Identify which cell holds the provided text, then report its [X, Y] central coordinate. 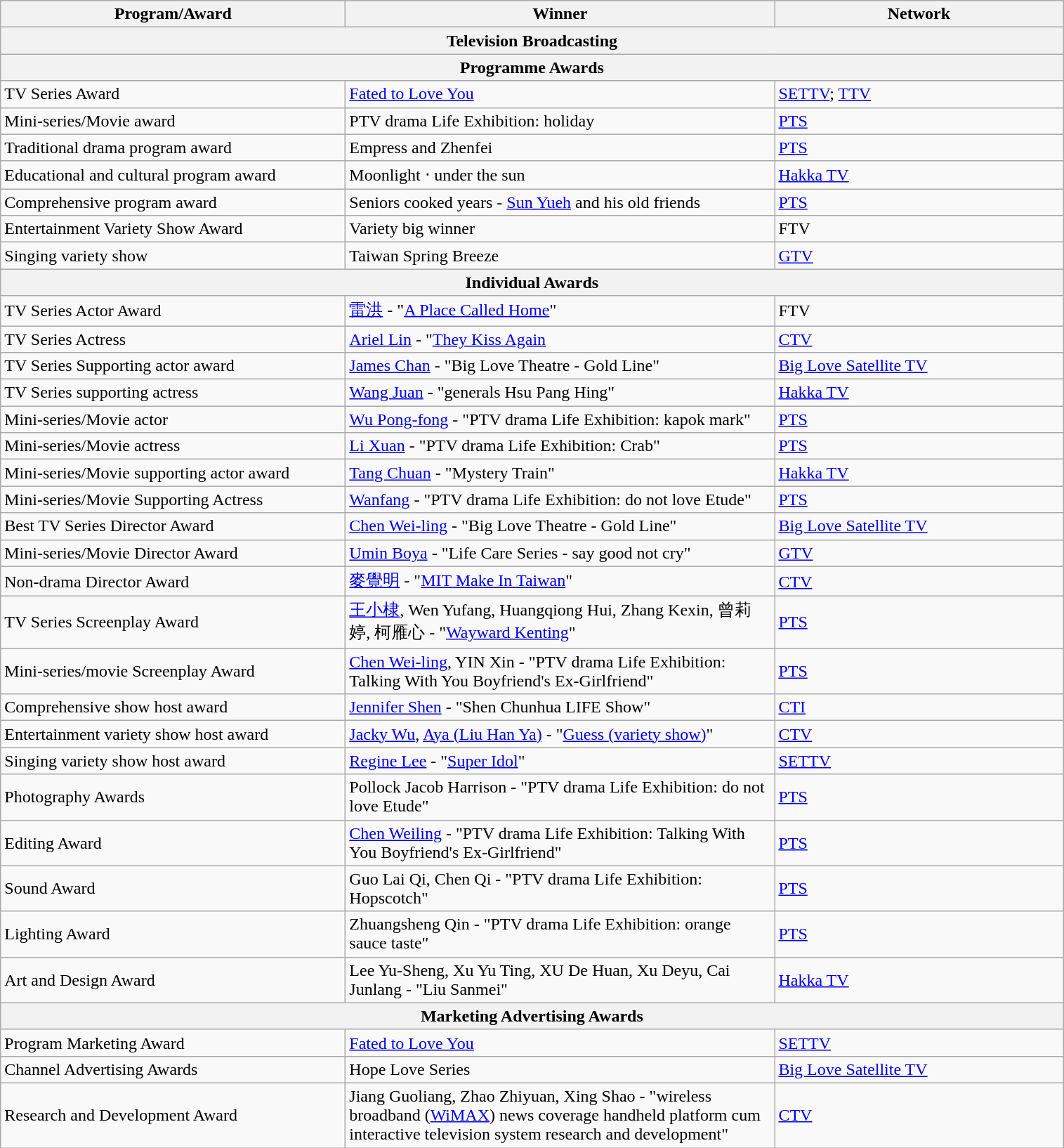
Wanfang - "PTV drama Life Exhibition: do not love Etude" [560, 500]
Winner [560, 14]
Seniors cooked years - Sun Yueh and his old friends [560, 202]
雷洪 - "A Place Called Home" [560, 311]
Mini-series/Movie actor [173, 419]
CTI [919, 707]
麥覺明 - "MIT Make In Taiwan" [560, 582]
Li Xuan - "PTV drama Life Exhibition: Crab" [560, 446]
Chen Wei-ling, YIN Xin - "PTV drama Life Exhibition: Talking With You Boyfriend's Ex-Girlfriend" [560, 672]
TV Series Actress [173, 339]
Entertainment Variety Show Award [173, 229]
Ariel Lin - "They Kiss Again [560, 339]
TV Series Award [173, 94]
Photography Awards [173, 797]
Chen Wei-ling - "Big Love Theatre - Gold Line" [560, 526]
Television Broadcasting [532, 41]
Hope Love Series [560, 1069]
Program/Award [173, 14]
Taiwan Spring Breeze [560, 256]
Entertainment variety show host award [173, 734]
Channel Advertising Awards [173, 1069]
Art and Design Award [173, 979]
Lee Yu-Sheng, Xu Yu Ting, XU De Huan, Xu Deyu, Cai Junlang - "Liu Sanmei" [560, 979]
PTV drama Life Exhibition: holiday [560, 121]
Wu Pong-fong - "PTV drama Life Exhibition: kapok mark" [560, 419]
Variety big winner [560, 229]
Network [919, 14]
Mini-series/movie Screenplay Award [173, 672]
Mini-series/Movie Supporting Actress [173, 500]
Chen Weiling - "PTV drama Life Exhibition: Talking With You Boyfriend's Ex-Girlfriend" [560, 843]
TV Series Supporting actor award [173, 366]
Moonlight ‧ under the sun [560, 175]
Mini-series/Movie award [173, 121]
Zhuangsheng Qin - "PTV drama Life Exhibition: orange sauce taste" [560, 934]
Regine Lee - "Super Idol" [560, 761]
Empress and Zhenfei [560, 148]
Mini-series/Movie actress [173, 446]
Tang Chuan - "Mystery Train" [560, 473]
Mini-series/Movie supporting actor award [173, 473]
Jacky Wu, Aya (Liu Han Ya) - "Guess (variety show)" [560, 734]
Educational and cultural program award [173, 175]
Program Marketing Award [173, 1043]
Traditional drama program award [173, 148]
Guo Lai Qi, Chen Qi - "PTV drama Life Exhibition: Hopscotch" [560, 888]
Comprehensive program award [173, 202]
Jennifer Shen - "Shen Chunhua LIFE Show" [560, 707]
Editing Award [173, 843]
Programme Awards [532, 67]
TV Series supporting actress [173, 393]
Mini-series/Movie Director Award [173, 553]
Best TV Series Director Award [173, 526]
Sound Award [173, 888]
Individual Awards [532, 282]
Research and Development Award [173, 1115]
王小棣, Wen Yufang, Huangqiong Hui, Zhang Kexin, 曾莉婷, 柯雁心 - "Wayward Kenting" [560, 622]
Marketing Advertising Awards [532, 1016]
TV Series Actor Award [173, 311]
Comprehensive show host award [173, 707]
Wang Juan - "generals Hsu Pang Hing" [560, 393]
Umin Boya - "Life Care Series - say good not cry" [560, 553]
TV Series Screenplay Award [173, 622]
Pollock Jacob Harrison - "PTV drama Life Exhibition: do not love Etude" [560, 797]
Non-drama Director Award [173, 582]
James Chan - "Big Love Theatre - Gold Line" [560, 366]
Lighting Award [173, 934]
Singing variety show host award [173, 761]
Singing variety show [173, 256]
SETTV; TTV [919, 94]
